Scan for the cell matching the given text and deliver its [x, y] coordinate at center. 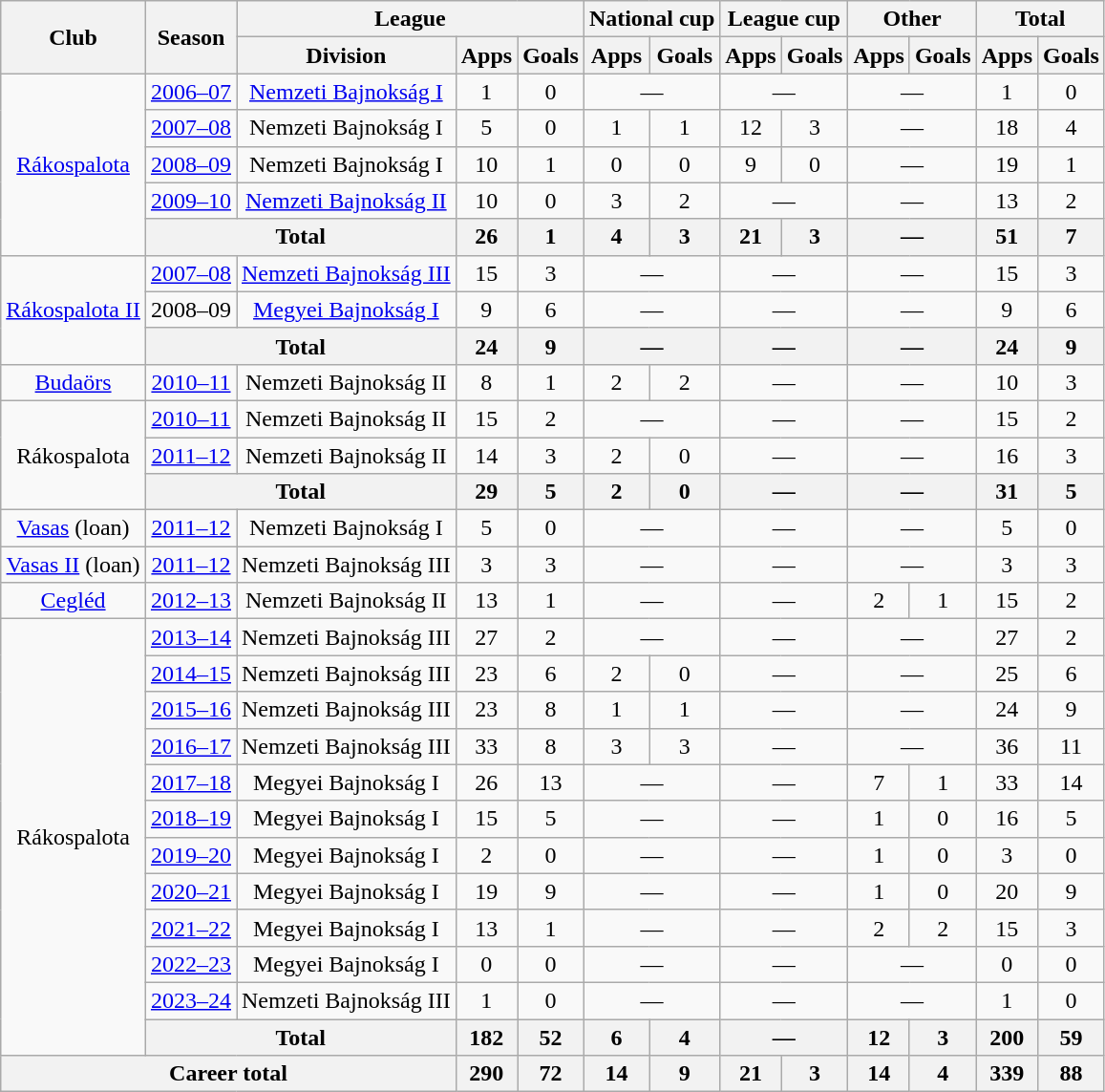
2009–10 [191, 201]
18 [1007, 128]
51 [1007, 237]
20 [1007, 891]
Vasas II (loan) [74, 565]
2018–19 [191, 819]
Season [191, 37]
72 [551, 1074]
2015–16 [191, 710]
Division [347, 55]
200 [1007, 1037]
59 [1072, 1037]
2006–07 [191, 92]
25 [1007, 674]
2016–17 [191, 746]
Rákospalota II [74, 310]
290 [486, 1074]
11 [1072, 746]
182 [486, 1037]
2021–22 [191, 928]
2017–18 [191, 782]
National cup [651, 19]
339 [1007, 1074]
52 [551, 1037]
2020–21 [191, 891]
2014–15 [191, 674]
2022–23 [191, 964]
Vasas (loan) [74, 528]
2023–24 [191, 1000]
Cegléd [74, 601]
88 [1072, 1074]
League [411, 19]
2012–13 [191, 601]
Other [912, 19]
2019–20 [191, 855]
Career total [228, 1074]
29 [486, 492]
Club [74, 37]
2013–14 [191, 637]
League cup [784, 19]
31 [1007, 492]
Budaörs [74, 382]
36 [1007, 746]
